For the text-containing cell, return its midpoint in [x, y] coordinate format. 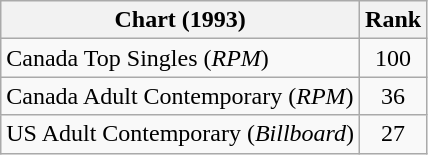
Canada Adult Contemporary (RPM) [180, 96]
Rank [394, 20]
27 [394, 134]
100 [394, 58]
36 [394, 96]
US Adult Contemporary (Billboard) [180, 134]
Canada Top Singles (RPM) [180, 58]
Chart (1993) [180, 20]
